Capture the cell that displays the provided text and extract its [X, Y] central coordinate. 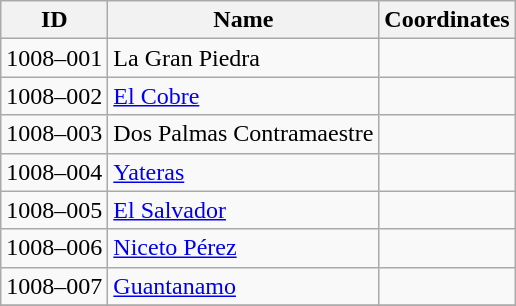
El Cobre [244, 96]
1008–007 [54, 286]
1008–004 [54, 172]
1008–002 [54, 96]
Name [244, 20]
1008–003 [54, 134]
1008–006 [54, 248]
1008–005 [54, 210]
El Salvador [244, 210]
Guantanamo [244, 286]
La Gran Piedra [244, 58]
ID [54, 20]
Yateras [244, 172]
Dos Palmas Contramaestre [244, 134]
Niceto Pérez [244, 248]
1008–001 [54, 58]
Coordinates [447, 20]
